Capture the cell that displays the provided text and extract its [X, Y] central coordinate. 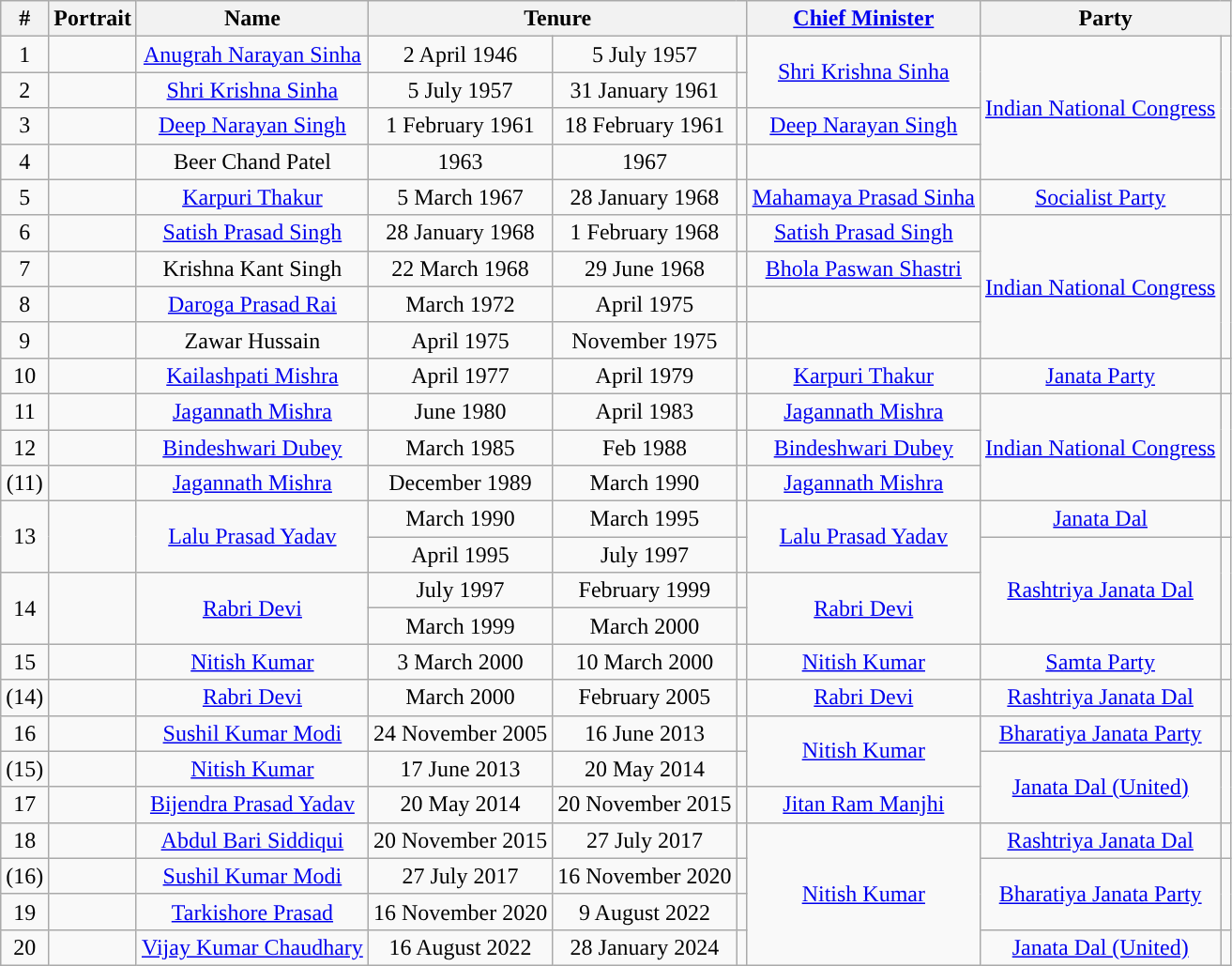
Bijendra Prasad Yadav [251, 805]
Krishna Kant Singh [251, 268]
5 March 1967 [460, 197]
April 1979 [645, 376]
Jitan Ram Manjhi [863, 805]
16 [24, 733]
1 February 1968 [645, 233]
4 [24, 161]
9 August 2022 [645, 912]
April 1977 [460, 376]
March 1985 [460, 448]
9 [24, 340]
Name [251, 19]
(11) [24, 483]
Daroga Prasad Rai [251, 304]
19 [24, 912]
14 [24, 608]
March 1999 [460, 626]
22 March 1968 [460, 268]
Chief Minister [863, 19]
June 1980 [460, 411]
Tarkishore Prasad [251, 912]
8 [24, 304]
13 [24, 537]
Portrait [93, 19]
November 1975 [645, 340]
29 June 1968 [645, 268]
April 1995 [460, 555]
Tenure [557, 19]
11 [24, 411]
Zawar Hussain [251, 340]
Abdul Bari Siddiqui [251, 840]
March 1995 [645, 519]
31 January 1961 [645, 90]
1967 [645, 161]
17 June 2013 [460, 769]
March 1972 [460, 304]
12 [24, 448]
7 [24, 268]
6 [24, 233]
Anugrah Narayan Sinha [251, 54]
Kailashpati Mishra [251, 376]
3 [24, 126]
Janata Dal [1100, 519]
December 1989 [460, 483]
(16) [24, 876]
April 1983 [645, 411]
Mahamaya Prasad Sinha [863, 197]
1963 [460, 161]
2 [24, 90]
Samta Party [1100, 662]
18 February 1961 [645, 126]
24 November 2005 [460, 733]
Beer Chand Patel [251, 161]
10 [24, 376]
17 [24, 805]
16 August 2022 [460, 947]
Bhola Paswan Shastri [863, 268]
10 March 2000 [645, 662]
20 [24, 947]
2 April 1946 [460, 54]
February 1999 [645, 590]
1 February 1961 [460, 126]
Socialist Party [1100, 197]
Feb 1988 [645, 448]
February 2005 [645, 698]
3 March 2000 [460, 662]
(14) [24, 698]
Janata Party [1100, 376]
# [24, 19]
5 [24, 197]
18 [24, 840]
Party [1105, 19]
(15) [24, 769]
16 June 2013 [645, 733]
1 [24, 54]
28 January 2024 [645, 947]
15 [24, 662]
Vijay Kumar Chaudhary [251, 947]
